Capture the cell that displays the provided text and extract its (x, y) central coordinate. 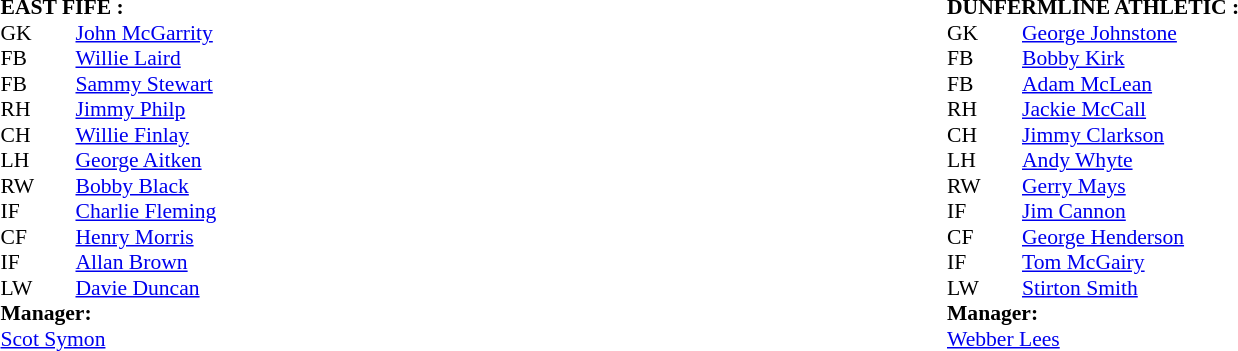
Jimmy Philp (146, 109)
Manager: (108, 313)
Allan Brown (146, 263)
Sammy Stewart (146, 84)
Bobby Black (146, 186)
George Aitken (146, 161)
Davie Duncan (146, 288)
Henry Morris (146, 237)
Charlie Fleming (146, 211)
Willie Finlay (146, 135)
Willie Laird (146, 59)
John McGarrity (146, 33)
